From the cell containing the given text, extract its center point as [X, Y] coordinate. 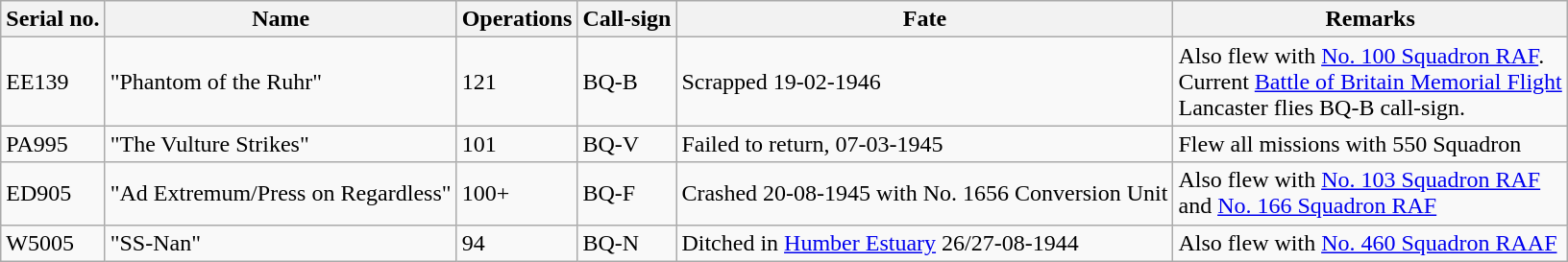
Also flew with No. 460 Squadron RAAF [1370, 243]
Failed to return, 07-03-1945 [924, 144]
Fate [924, 19]
ED905 [53, 194]
Call-sign [626, 19]
EE139 [53, 82]
BQ-B [626, 82]
Flew all missions with 550 Squadron [1370, 144]
BQ-V [626, 144]
"SS-Nan" [281, 243]
Ditched in Humber Estuary 26/27-08-1944 [924, 243]
101 [517, 144]
94 [517, 243]
Scrapped 19-02-1946 [924, 82]
"The Vulture Strikes" [281, 144]
Remarks [1370, 19]
100+ [517, 194]
Also flew with No. 100 Squadron RAF. Current Battle of Britain Memorial Flight Lancaster flies BQ-B call-sign. [1370, 82]
121 [517, 82]
"Ad Extremum/Press on Regardless" [281, 194]
Also flew with No. 103 Squadron RAF and No. 166 Squadron RAF [1370, 194]
"Phantom of the Ruhr" [281, 82]
BQ-F [626, 194]
BQ-N [626, 243]
Name [281, 19]
Serial no. [53, 19]
W5005 [53, 243]
PA995 [53, 144]
Crashed 20-08-1945 with No. 1656 Conversion Unit [924, 194]
Operations [517, 19]
